Provide the (x, y) coordinate of the cell's center where the given text is located.  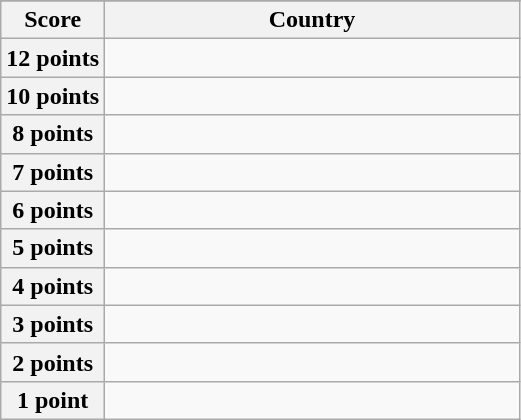
2 points (53, 362)
Score (53, 20)
1 point (53, 400)
3 points (53, 324)
6 points (53, 210)
4 points (53, 286)
8 points (53, 134)
12 points (53, 58)
Country (312, 20)
10 points (53, 96)
7 points (53, 172)
5 points (53, 248)
